Locate the cell with the specified text and output its [X, Y] center coordinate. 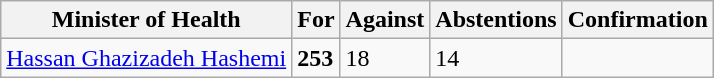
14 [496, 58]
18 [385, 58]
Abstentions [496, 20]
Minister of Health [146, 20]
For [316, 20]
253 [316, 58]
Confirmation [638, 20]
Hassan Ghazizadeh Hashemi [146, 58]
Against [385, 20]
